Locate the cell with the specified text and output its [X, Y] center coordinate. 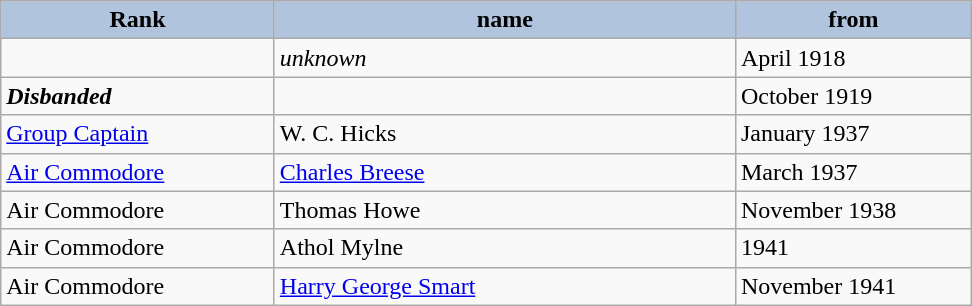
November 1941 [853, 286]
Harry George Smart [504, 286]
W. C. Hicks [504, 134]
Thomas Howe [504, 210]
October 1919 [853, 96]
Rank [138, 20]
Charles Breese [504, 172]
name [504, 20]
January 1937 [853, 134]
April 1918 [853, 58]
from [853, 20]
Group Captain [138, 134]
March 1937 [853, 172]
unknown [504, 58]
November 1938 [853, 210]
1941 [853, 248]
Athol Mylne [504, 248]
Disbanded [138, 96]
